Extract the (x, y) coordinate from the center of the cell holding the provided text.  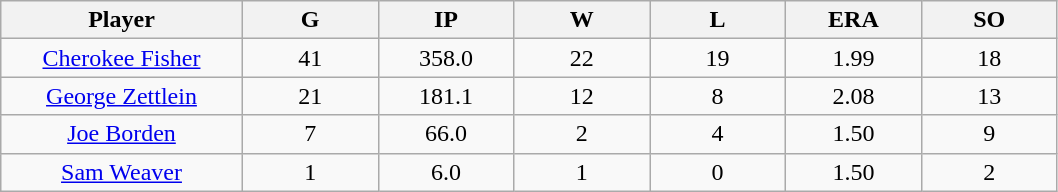
21 (310, 96)
Player (122, 20)
0 (718, 172)
IP (446, 20)
2.08 (854, 96)
Sam Weaver (122, 172)
4 (718, 134)
13 (989, 96)
L (718, 20)
W (582, 20)
358.0 (446, 58)
8 (718, 96)
7 (310, 134)
Cherokee Fisher (122, 58)
22 (582, 58)
SO (989, 20)
G (310, 20)
Joe Borden (122, 134)
41 (310, 58)
6.0 (446, 172)
ERA (854, 20)
181.1 (446, 96)
18 (989, 58)
9 (989, 134)
19 (718, 58)
George Zettlein (122, 96)
12 (582, 96)
1.99 (854, 58)
66.0 (446, 134)
